Capture the cell that displays the provided text and extract its [x, y] central coordinate. 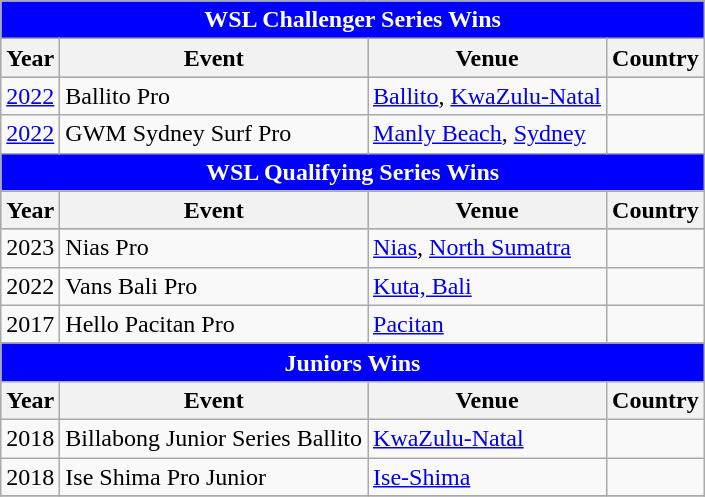
Hello Pacitan Pro [214, 324]
Juniors Wins [353, 362]
Billabong Junior Series Ballito [214, 438]
Nias Pro [214, 248]
WSL Challenger Series Wins [353, 20]
Ballito Pro [214, 96]
2017 [30, 324]
Manly Beach, Sydney [488, 134]
Ise Shima Pro Junior [214, 477]
KwaZulu-Natal [488, 438]
Nias, North Sumatra [488, 248]
Ballito, KwaZulu-Natal [488, 96]
GWM Sydney Surf Pro [214, 134]
Ise-Shima [488, 477]
Vans Bali Pro [214, 286]
2023 [30, 248]
Pacitan [488, 324]
WSL Qualifying Series Wins [353, 172]
Kuta, Bali [488, 286]
